Return (X, Y) of the center of cell containing provided text 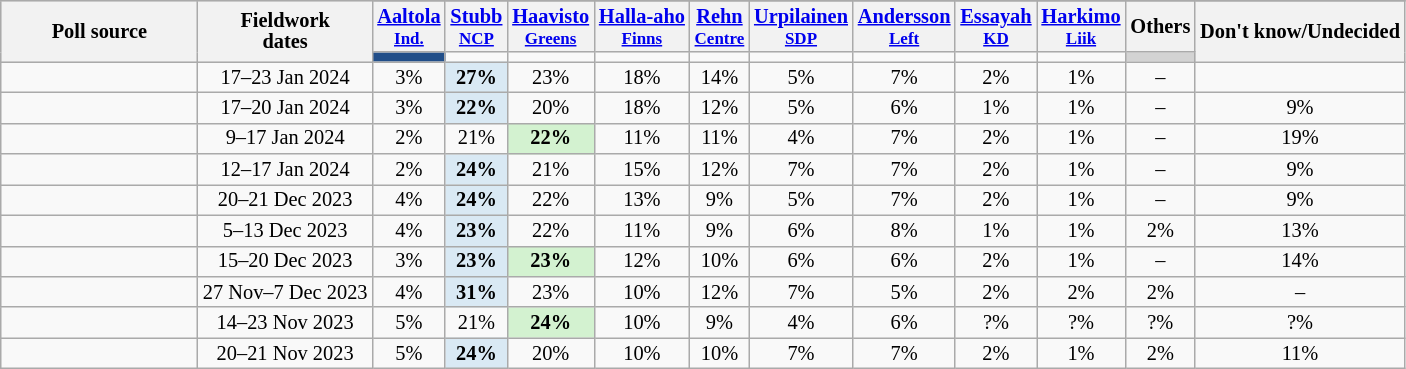
Poll source (100, 30)
27% (476, 78)
14–23 Nov 2023 (285, 322)
Halla-ahoFinns (642, 26)
AnderssonLeft (904, 26)
8% (904, 230)
Don't know/Undecided (1300, 30)
15–20 Dec 2023 (285, 262)
AaltolaInd. (408, 26)
9–17 Jan 2024 (285, 138)
20–21 Nov 2023 (285, 354)
Others (1160, 26)
27 Nov–7 Dec 2023 (285, 292)
15% (642, 170)
StubbNCP (476, 26)
20–21 Dec 2023 (285, 200)
Fieldworkdates (285, 30)
12–17 Jan 2024 (285, 170)
HarkimoLiik (1080, 26)
UrpilainenSDP (801, 26)
19% (1300, 138)
HaavistoGreens (550, 26)
5–13 Dec 2023 (285, 230)
31% (476, 292)
EssayahKD (996, 26)
RehnCentre (720, 26)
17–23 Jan 2024 (285, 78)
17–20 Jan 2024 (285, 108)
